Locate the cell with the specified text and output its (x, y) center coordinate. 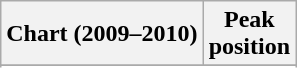
Chart (2009–2010) (102, 34)
Peakposition (249, 34)
